From the cell containing the given text, extract its center point as [X, Y] coordinate. 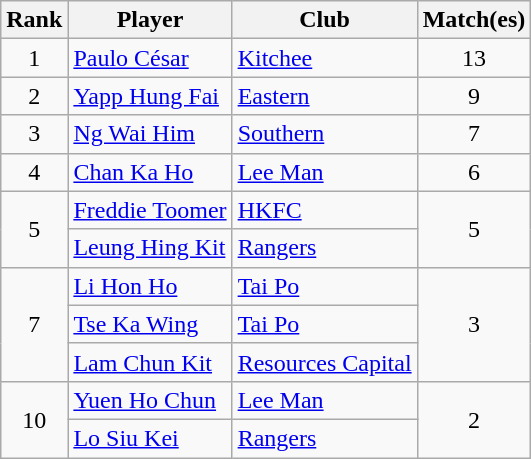
Freddie Toomer [150, 210]
Tse Ka Wing [150, 324]
Ng Wai Him [150, 134]
Paulo César [150, 58]
Resources Capital [324, 362]
HKFC [324, 210]
Li Hon Ho [150, 286]
Southern [324, 134]
Club [324, 20]
Yapp Hung Fai [150, 96]
Player [150, 20]
Match(es) [474, 20]
Yuen Ho Chun [150, 400]
10 [34, 419]
Lam Chun Kit [150, 362]
Kitchee [324, 58]
Rank [34, 20]
1 [34, 58]
4 [34, 172]
Lo Siu Kei [150, 438]
6 [474, 172]
13 [474, 58]
Leung Hing Kit [150, 248]
Chan Ka Ho [150, 172]
9 [474, 96]
Eastern [324, 96]
